Identify which cell holds the provided text, then report its (x, y) central coordinate. 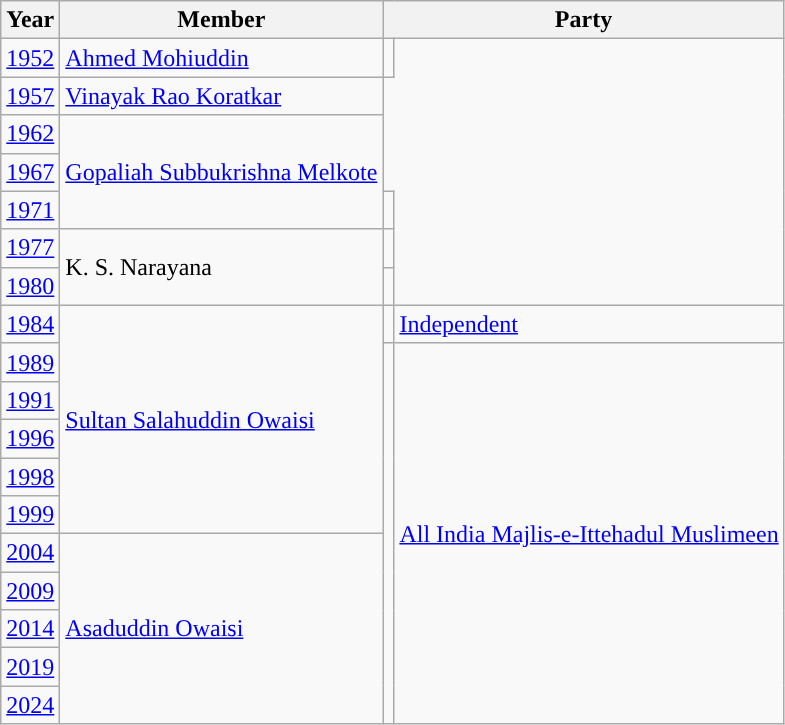
1991 (30, 400)
1980 (30, 286)
1967 (30, 172)
Party (584, 20)
2009 (30, 591)
2024 (30, 705)
1957 (30, 96)
1998 (30, 477)
All India Majlis-e-Ittehadul Muslimeen (589, 534)
Gopaliah Subbukrishna Melkote (222, 172)
2019 (30, 667)
Independent (589, 324)
K. S. Narayana (222, 267)
1999 (30, 515)
1952 (30, 58)
1977 (30, 248)
1962 (30, 134)
Year (30, 20)
Member (222, 20)
Ahmed Mohiuddin (222, 58)
1984 (30, 324)
Vinayak Rao Koratkar (222, 96)
Asaduddin Owaisi (222, 629)
2014 (30, 629)
Sultan Salahuddin Owaisi (222, 419)
1989 (30, 362)
1971 (30, 210)
2004 (30, 553)
1996 (30, 438)
